Extract the (x, y) coordinate from the center of the cell holding the provided text.  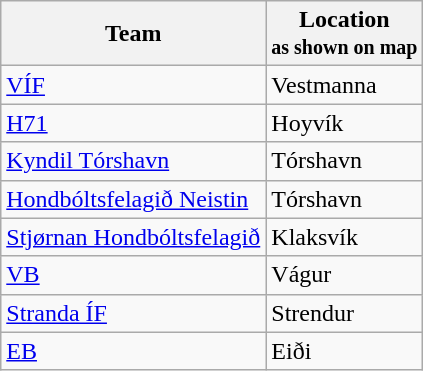
Vágur (344, 275)
Vestmanna (344, 85)
H71 (134, 123)
Stjørnan Hondbóltsfelagið (134, 237)
VB (134, 275)
Strendur (344, 313)
Hondbóltsfelagið Neistin (134, 199)
Eiði (344, 351)
Stranda ÍF (134, 313)
Kyndil Tórshavn (134, 161)
EB (134, 351)
Klaksvík (344, 237)
VÍF (134, 85)
Team (134, 34)
Locationas shown on map (344, 34)
Hoyvík (344, 123)
